For the text-containing cell, return its midpoint in (X, Y) coordinate format. 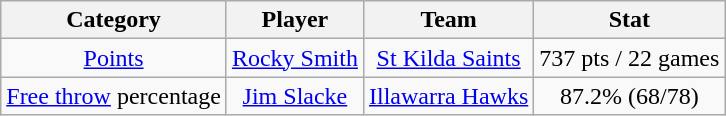
Jim Slacke (294, 96)
Stat (630, 20)
St Kilda Saints (448, 58)
Team (448, 20)
Category (114, 20)
Rocky Smith (294, 58)
Free throw percentage (114, 96)
Points (114, 58)
737 pts / 22 games (630, 58)
Player (294, 20)
87.2% (68/78) (630, 96)
Illawarra Hawks (448, 96)
